Output the [x, y] coordinate of the center of the cell containing the given text.  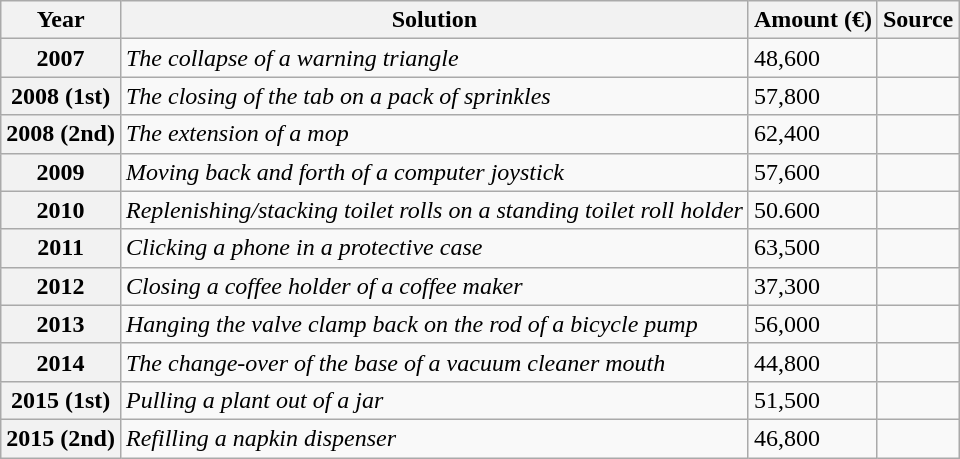
2011 [61, 248]
The collapse of a warning triangle [434, 58]
Moving back and forth of a computer joystick [434, 172]
51,500 [812, 400]
2015 (1st) [61, 400]
2008 (1st) [61, 96]
Source [918, 20]
The closing of the tab on a pack of sprinkles [434, 96]
63,500 [812, 248]
2008 (2nd) [61, 134]
2013 [61, 324]
56,000 [812, 324]
Hanging the valve clamp back on the rod of a bicycle pump [434, 324]
Closing a coffee holder of a coffee maker [434, 286]
Solution [434, 20]
Replenishing/stacking toilet rolls on a standing toilet roll holder [434, 210]
2015 (2nd) [61, 438]
48,600 [812, 58]
The extension of a mop [434, 134]
Pulling a plant out of a jar [434, 400]
50.600 [812, 210]
46,800 [812, 438]
2012 [61, 286]
Refilling a napkin dispenser [434, 438]
Clicking a phone in a protective case [434, 248]
57,600 [812, 172]
2007 [61, 58]
37,300 [812, 286]
62,400 [812, 134]
2010 [61, 210]
2014 [61, 362]
Year [61, 20]
57,800 [812, 96]
44,800 [812, 362]
The change-over of the base of a vacuum cleaner mouth [434, 362]
2009 [61, 172]
Amount (€) [812, 20]
